Detect which cell encompasses the target text, then output its [X, Y] center coordinate. 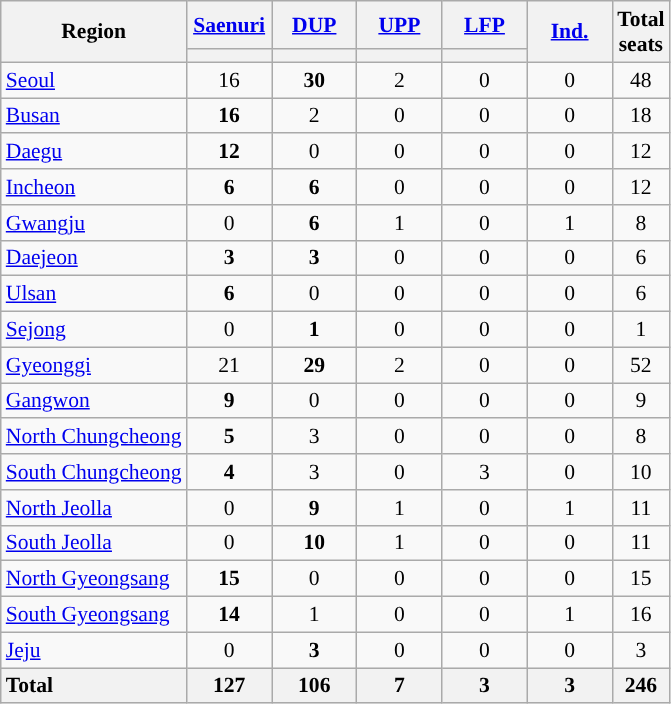
106 [314, 686]
21 [230, 365]
48 [640, 80]
18 [640, 116]
29 [314, 365]
South Gyeongsang [94, 615]
Ind. [570, 32]
Sejong [94, 330]
South Chungcheong [94, 472]
246 [640, 686]
Total [94, 686]
Daegu [94, 152]
14 [230, 615]
North Gyeongsang [94, 579]
Jeju [94, 650]
South Jeolla [94, 543]
5 [230, 437]
UPP [400, 25]
Busan [94, 116]
30 [314, 80]
52 [640, 365]
Region [94, 32]
North Chungcheong [94, 437]
DUP [314, 25]
Incheon [94, 187]
Seoul [94, 80]
Daejeon [94, 258]
Totalseats [640, 32]
4 [230, 472]
Gangwon [94, 401]
North Jeolla [94, 508]
Gwangju [94, 223]
LFP [484, 25]
Ulsan [94, 294]
127 [230, 686]
Gyeonggi [94, 365]
Saenuri [230, 25]
7 [400, 686]
